Scan for the cell matching the given text and deliver its [x, y] coordinate at center. 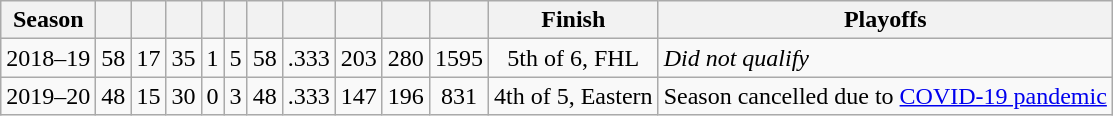
0 [212, 96]
Season [48, 20]
147 [358, 96]
1595 [458, 58]
4th of 5, Eastern [573, 96]
2018–19 [48, 58]
Did not qualify [885, 58]
2019–20 [48, 96]
3 [236, 96]
15 [148, 96]
Finish [573, 20]
203 [358, 58]
Season cancelled due to COVID-19 pandemic [885, 96]
5 [236, 58]
5th of 6, FHL [573, 58]
831 [458, 96]
35 [184, 58]
196 [406, 96]
17 [148, 58]
280 [406, 58]
Playoffs [885, 20]
1 [212, 58]
30 [184, 96]
